Output the (X, Y) coordinate of the center of the cell containing the given text.  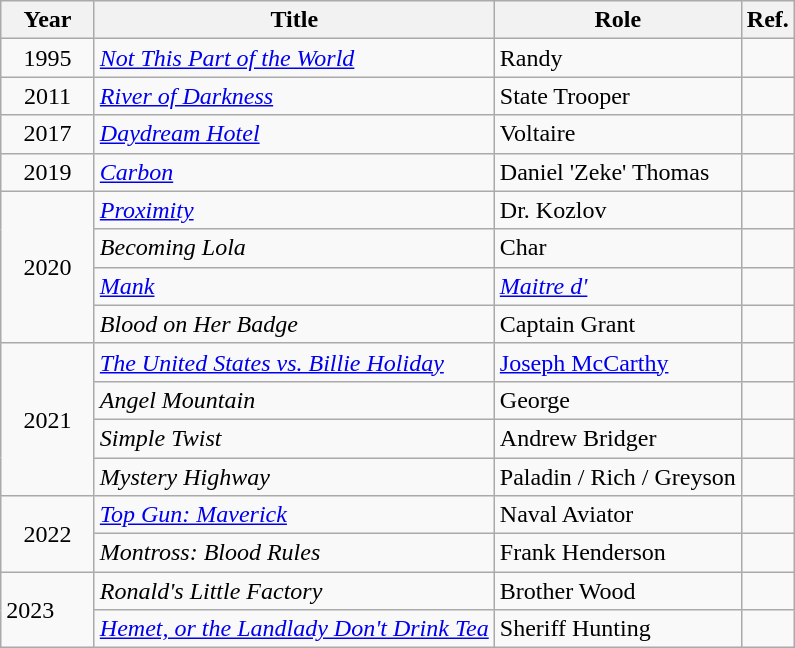
Ronald's Little Factory (294, 591)
Sheriff Hunting (618, 629)
Year (48, 20)
Joseph McCarthy (618, 362)
George (618, 400)
Daydream Hotel (294, 134)
2020 (48, 267)
Andrew Bridger (618, 438)
Blood on Her Badge (294, 324)
Dr. Kozlov (618, 210)
Role (618, 20)
2017 (48, 134)
2011 (48, 96)
Becoming Lola (294, 248)
Angel Mountain (294, 400)
Not This Part of the World (294, 58)
Voltaire (618, 134)
Frank Henderson (618, 553)
Simple Twist (294, 438)
Brother Wood (618, 591)
1995 (48, 58)
2019 (48, 172)
Carbon (294, 172)
Captain Grant (618, 324)
The United States vs. Billie Holiday (294, 362)
Char (618, 248)
Ref. (768, 20)
Paladin / Rich / Greyson (618, 477)
Proximity (294, 210)
State Trooper (618, 96)
Montross: Blood Rules (294, 553)
Maitre d' (618, 286)
Mystery Highway (294, 477)
Hemet, or the Landlady Don't Drink Tea (294, 629)
2021 (48, 419)
Title (294, 20)
Naval Aviator (618, 515)
Daniel 'Zeke' Thomas (618, 172)
2023 (48, 610)
Mank (294, 286)
Top Gun: Maverick (294, 515)
River of Darkness (294, 96)
Randy (618, 58)
2022 (48, 534)
